Identify which cell holds the provided text, then report its [x, y] central coordinate. 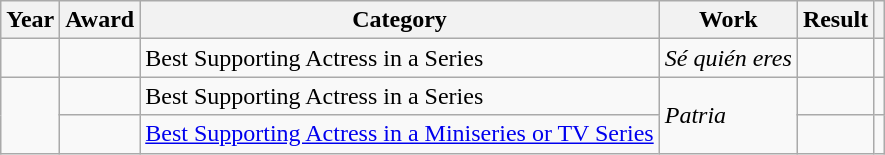
Sé quién eres [728, 58]
Work [728, 20]
Best Supporting Actress in a Miniseries or TV Series [400, 134]
Year [30, 20]
Category [400, 20]
Patria [728, 115]
Result [835, 20]
Award [100, 20]
